Provide the [X, Y] coordinate of the cell's center where the given text is located.  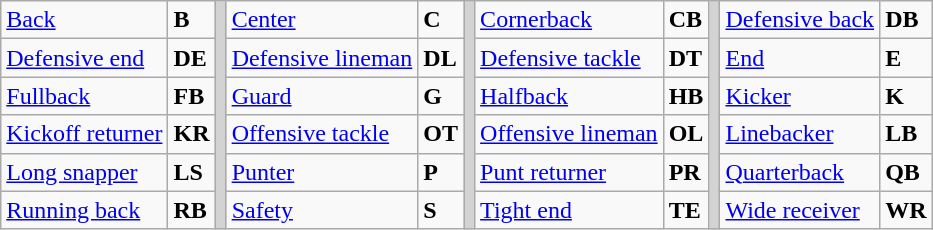
Safety [322, 210]
RB [192, 210]
S [441, 210]
PR [686, 172]
Cornerback [570, 20]
FB [192, 96]
Guard [322, 96]
Fullback [84, 96]
DE [192, 58]
Kickoff returner [84, 134]
Center [322, 20]
DL [441, 58]
OL [686, 134]
G [441, 96]
Back [84, 20]
Defensive end [84, 58]
K [906, 96]
OT [441, 134]
TE [686, 210]
QB [906, 172]
Tight end [570, 210]
Wide receiver [800, 210]
KR [192, 134]
Defensive lineman [322, 58]
LS [192, 172]
E [906, 58]
Punt returner [570, 172]
HB [686, 96]
Long snapper [84, 172]
Linebacker [800, 134]
Offensive lineman [570, 134]
DT [686, 58]
Halfback [570, 96]
Kicker [800, 96]
Running back [84, 210]
DB [906, 20]
C [441, 20]
End [800, 58]
P [441, 172]
LB [906, 134]
Punter [322, 172]
Defensive tackle [570, 58]
B [192, 20]
Defensive back [800, 20]
Offensive tackle [322, 134]
WR [906, 210]
CB [686, 20]
Quarterback [800, 172]
